Scan for the cell matching the given text and deliver its (x, y) coordinate at center. 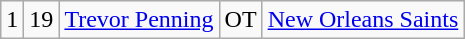
New Orleans Saints (363, 20)
Trevor Penning (139, 20)
19 (42, 20)
OT (240, 20)
1 (12, 20)
